Pinpoint the cell where the given text exists, returning its [X, Y] midpoint coordinate. 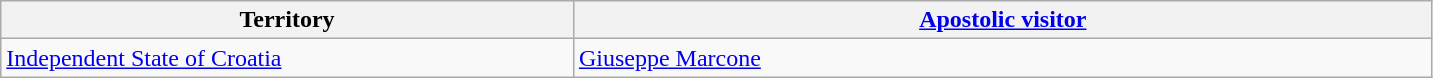
Territory [288, 20]
Independent State of Croatia [288, 58]
Giuseppe Marcone [1002, 58]
Apostolic visitor [1002, 20]
